Extract the [X, Y] coordinate from the center of the cell holding the provided text.  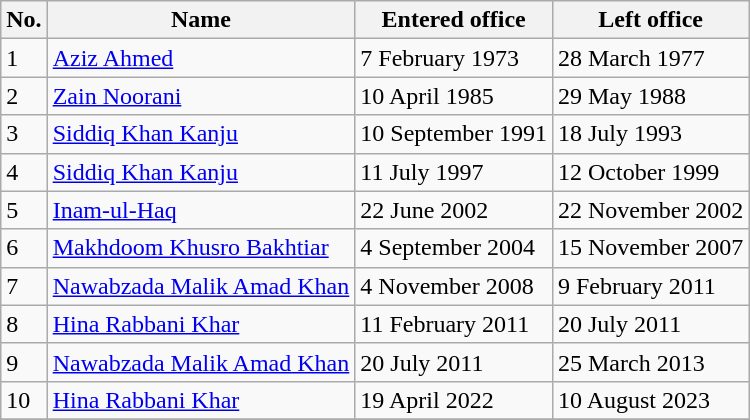
11 July 1997 [454, 172]
Makhdoom Khusro Bakhtiar [201, 248]
Inam-ul-Haq [201, 210]
7 February 1973 [454, 58]
9 [24, 362]
5 [24, 210]
28 March 1977 [650, 58]
11 February 2011 [454, 324]
Name [201, 20]
10 [24, 400]
7 [24, 286]
25 March 2013 [650, 362]
18 July 1993 [650, 134]
2 [24, 96]
Zain Noorani [201, 96]
22 June 2002 [454, 210]
10 April 1985 [454, 96]
Left office [650, 20]
22 November 2002 [650, 210]
No. [24, 20]
29 May 1988 [650, 96]
4 November 2008 [454, 286]
6 [24, 248]
Aziz Ahmed [201, 58]
1 [24, 58]
4 [24, 172]
8 [24, 324]
19 April 2022 [454, 400]
Entered office [454, 20]
9 February 2011 [650, 286]
15 November 2007 [650, 248]
10 September 1991 [454, 134]
4 September 2004 [454, 248]
3 [24, 134]
12 October 1999 [650, 172]
10 August 2023 [650, 400]
